Determine the [x, y] coordinate at the center of the cell enclosing the given text.  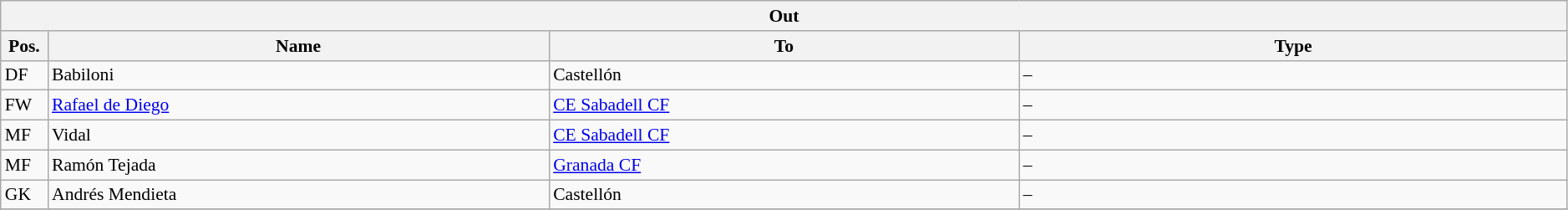
Pos. [24, 46]
Out [784, 16]
To [784, 46]
Babiloni [298, 75]
Type [1293, 46]
Andrés Mendieta [298, 195]
Vidal [298, 136]
Granada CF [784, 165]
DF [24, 75]
Name [298, 46]
Ramón Tejada [298, 165]
GK [24, 195]
FW [24, 105]
Rafael de Diego [298, 105]
